Scan for the cell matching the given text and deliver its [x, y] coordinate at center. 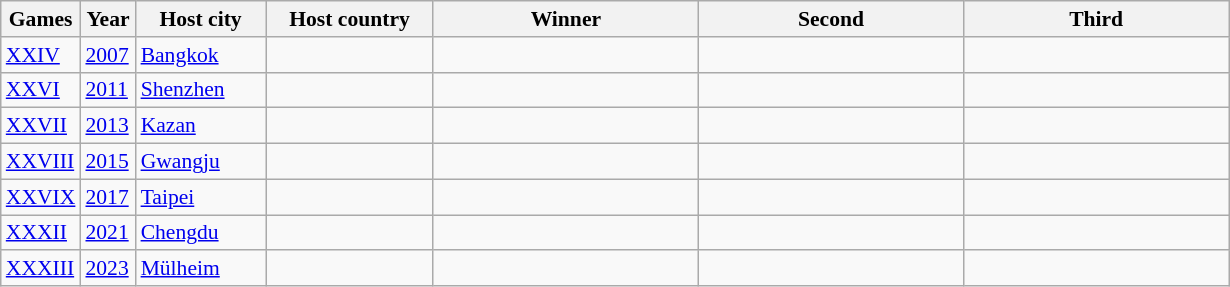
2011 [108, 90]
Games [41, 19]
XXVIX [41, 197]
Host country [350, 19]
Kazan [201, 126]
XXIV [41, 55]
XXVIII [41, 162]
Gwangju [201, 162]
Second [830, 19]
Shenzhen [201, 90]
Year [108, 19]
2017 [108, 197]
XXVI [41, 90]
Host city [201, 19]
Bangkok [201, 55]
Mülheim [201, 269]
2021 [108, 233]
2013 [108, 126]
Chengdu [201, 233]
2015 [108, 162]
Third [1096, 19]
2023 [108, 269]
XXXII [41, 233]
Taipei [201, 197]
XXXIII [41, 269]
2007 [108, 55]
Winner [566, 19]
XXVII [41, 126]
